Find where the given text appears and provide that cell's center as (X, Y) coordinate. 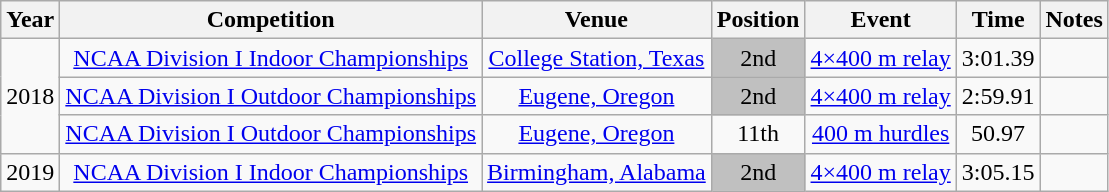
3:01.39 (998, 58)
Position (758, 20)
Event (880, 20)
2:59.91 (998, 96)
2018 (30, 96)
College Station, Texas (597, 58)
Birmingham, Alabama (597, 172)
Venue (597, 20)
Time (998, 20)
3:05.15 (998, 172)
11th (758, 134)
400 m hurdles (880, 134)
Competition (271, 20)
Notes (1074, 20)
Year (30, 20)
50.97 (998, 134)
2019 (30, 172)
